Locate the cell with the specified text and output its (X, Y) center coordinate. 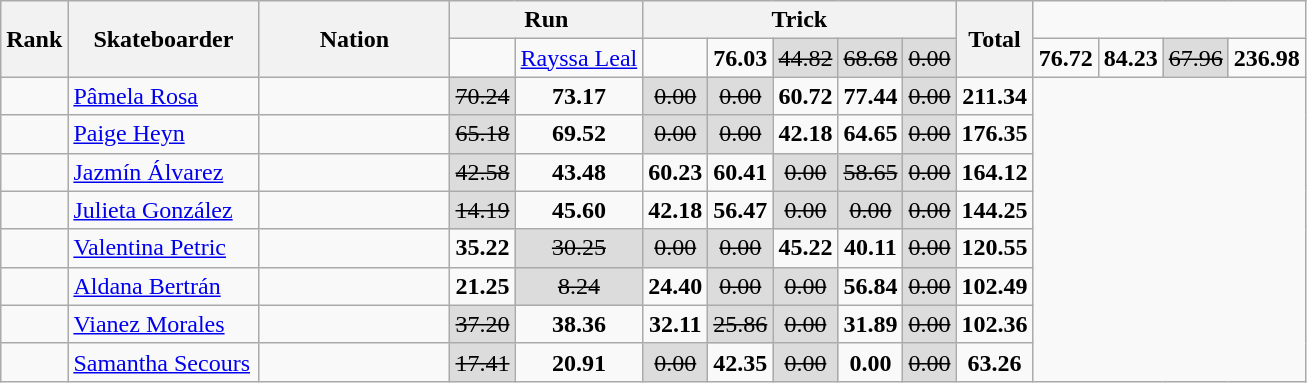
45.22 (806, 248)
69.52 (579, 134)
60.23 (676, 172)
Julieta González (164, 210)
45.60 (579, 210)
Valentina Petric (164, 248)
102.36 (994, 324)
24.40 (676, 286)
14.19 (482, 210)
70.24 (482, 96)
67.96 (1196, 58)
37.20 (482, 324)
60.72 (806, 96)
77.44 (870, 96)
40.11 (870, 248)
164.12 (994, 172)
58.65 (870, 172)
102.49 (994, 286)
Run (546, 20)
Total (994, 39)
63.26 (994, 362)
38.36 (579, 324)
42.35 (740, 362)
Skateboarder (164, 39)
Aldana Bertrán (164, 286)
65.18 (482, 134)
76.03 (740, 58)
176.35 (994, 134)
Paige Heyn (164, 134)
Samantha Secours (164, 362)
44.82 (806, 58)
60.41 (740, 172)
32.11 (676, 324)
31.89 (870, 324)
43.48 (579, 172)
Trick (800, 20)
21.25 (482, 286)
Rayssa Leal (579, 58)
120.55 (994, 248)
Pâmela Rosa (164, 96)
42.58 (482, 172)
20.91 (579, 362)
84.23 (1130, 58)
30.25 (579, 248)
Nation (354, 39)
68.68 (870, 58)
8.24 (579, 286)
76.72 (1066, 58)
144.25 (994, 210)
Rank (34, 39)
17.41 (482, 362)
56.47 (740, 210)
Vianez Morales (164, 324)
236.98 (1266, 58)
211.34 (994, 96)
56.84 (870, 286)
Jazmín Álvarez (164, 172)
25.86 (740, 324)
73.17 (579, 96)
35.22 (482, 248)
64.65 (870, 134)
